Provide the [X, Y] coordinate of the cell's center where the given text is located.  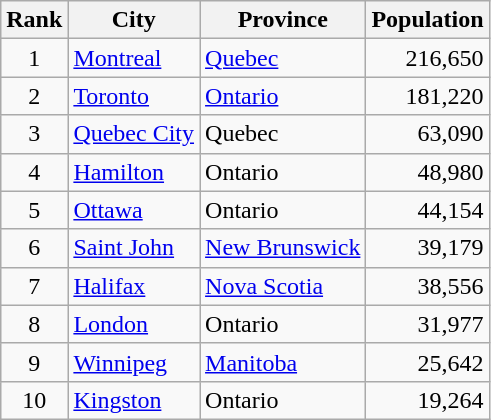
Province [283, 20]
39,179 [428, 248]
Kingston [134, 400]
Saint John [134, 248]
6 [34, 248]
Hamilton [134, 172]
City [134, 20]
Quebec City [134, 134]
Ottawa [134, 210]
1 [34, 58]
25,642 [428, 362]
7 [34, 286]
216,650 [428, 58]
4 [34, 172]
31,977 [428, 324]
Montreal [134, 58]
Toronto [134, 96]
New Brunswick [283, 248]
London [134, 324]
Rank [34, 20]
8 [34, 324]
19,264 [428, 400]
48,980 [428, 172]
38,556 [428, 286]
Nova Scotia [283, 286]
5 [34, 210]
Manitoba [283, 362]
44,154 [428, 210]
2 [34, 96]
Halifax [134, 286]
Winnipeg [134, 362]
Population [428, 20]
9 [34, 362]
10 [34, 400]
3 [34, 134]
63,090 [428, 134]
181,220 [428, 96]
